Detect which cell encompasses the target text, then output its [X, Y] center coordinate. 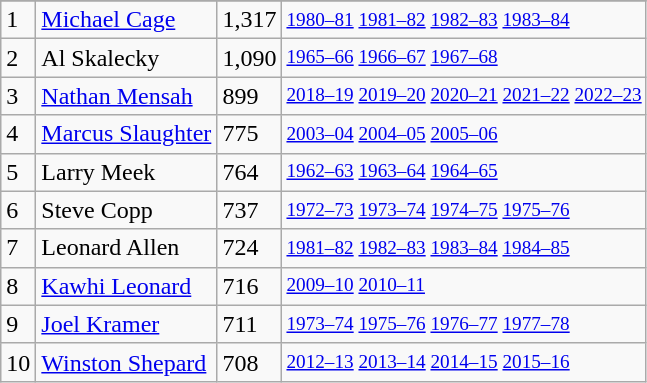
Kawhi Leonard [126, 286]
Marcus Slaughter [126, 134]
1962–63 1963–64 1964–65 [464, 172]
Winston Shepard [126, 362]
6 [18, 210]
1,317 [250, 20]
1980–81 1981–82 1982–83 1983–84 [464, 20]
Nathan Mensah [126, 96]
8 [18, 286]
5 [18, 172]
Leonard Allen [126, 248]
1973–74 1975–76 1976–77 1977–78 [464, 324]
1 [18, 20]
Michael Cage [126, 20]
724 [250, 248]
3 [18, 96]
1972–73 1973–74 1974–75 1975–76 [464, 210]
711 [250, 324]
708 [250, 362]
899 [250, 96]
2003–04 2004–05 2005–06 [464, 134]
Steve Copp [126, 210]
1,090 [250, 58]
9 [18, 324]
10 [18, 362]
Al Skalecky [126, 58]
1965–66 1966–67 1967–68 [464, 58]
Joel Kramer [126, 324]
1981–82 1982–83 1983–84 1984–85 [464, 248]
7 [18, 248]
Larry Meek [126, 172]
764 [250, 172]
2 [18, 58]
737 [250, 210]
4 [18, 134]
2018–19 2019–20 2020–21 2021–22 2022–23 [464, 96]
716 [250, 286]
775 [250, 134]
2012–13 2013–14 2014–15 2015–16 [464, 362]
2009–10 2010–11 [464, 286]
